Capture the cell that displays the provided text and extract its (x, y) central coordinate. 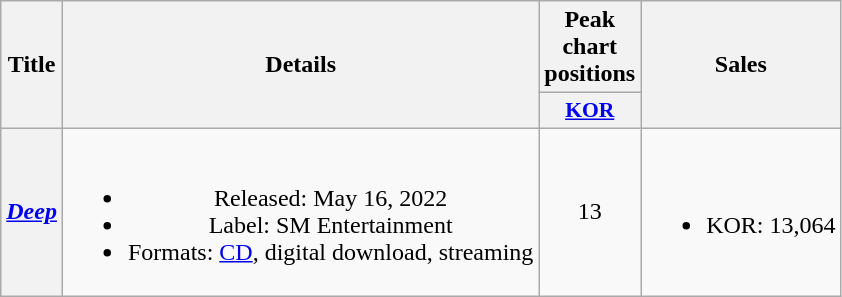
KOR (590, 111)
Sales (741, 65)
Deep (32, 212)
KOR: 13,064 (741, 212)
13 (590, 212)
Title (32, 65)
Released: May 16, 2022Label: SM EntertainmentFormats: CD, digital download, streaming (300, 212)
Details (300, 65)
Peak chart positions (590, 47)
